Return the [x, y] coordinate for the center point of the cell that contains the specified text.  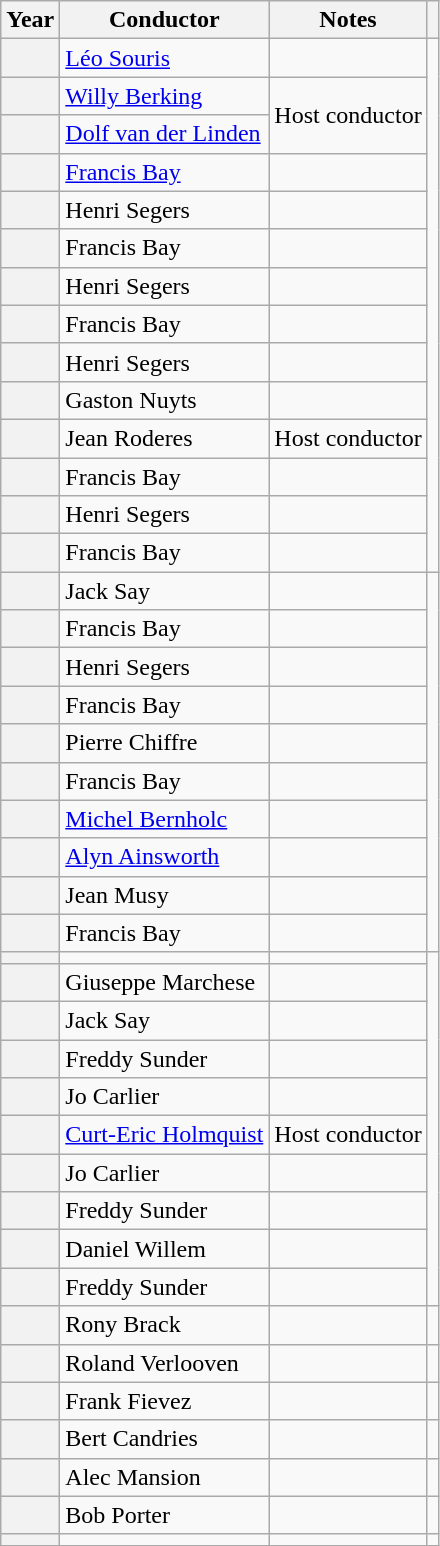
Jean Musy [164, 895]
Roland Verlooven [164, 1363]
Year [30, 20]
Jean Roderes [164, 438]
Rony Brack [164, 1325]
Willy Berking [164, 96]
Pierre Chiffre [164, 743]
Alyn Ainsworth [164, 857]
Dolf van der Linden [164, 134]
Bert Candries [164, 1439]
Bob Porter [164, 1515]
Gaston Nuyts [164, 400]
Notes [348, 20]
Conductor [164, 20]
Frank Fievez [164, 1401]
Daniel Willem [164, 1249]
Alec Mansion [164, 1477]
Michel Bernholc [164, 819]
Léo Souris [164, 58]
Giuseppe Marchese [164, 982]
Curt-Eric Holmquist [164, 1135]
